Identify which cell holds the provided text, then report its (X, Y) central coordinate. 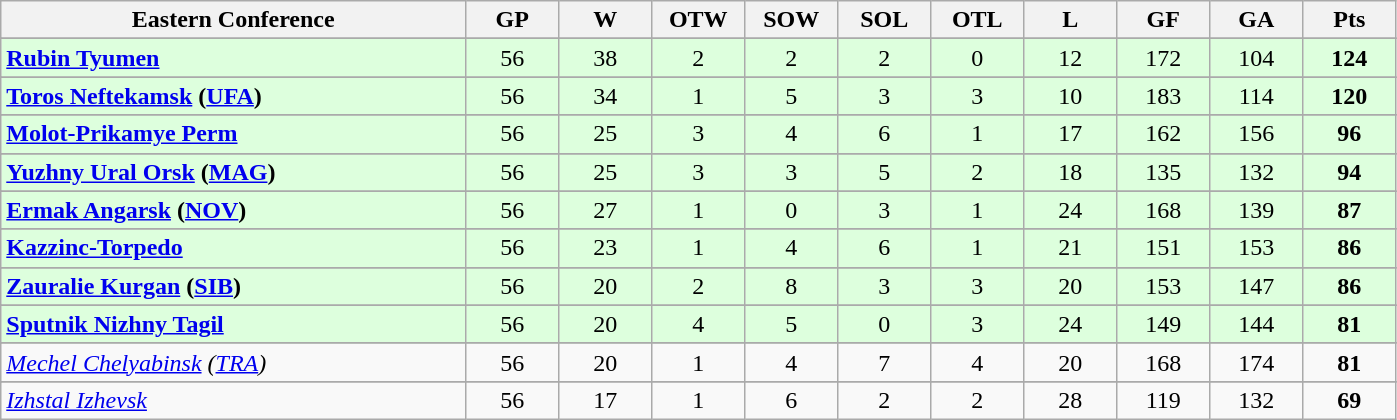
96 (1350, 134)
38 (606, 58)
162 (1164, 134)
Toros Neftekamsk (UFA) (234, 96)
172 (1164, 58)
GP (512, 20)
114 (1256, 96)
23 (606, 248)
27 (606, 210)
94 (1350, 172)
156 (1256, 134)
Molot-Prikamye Perm (234, 134)
OTW (698, 20)
Ermak Angarsk (NOV) (234, 210)
GA (1256, 20)
183 (1164, 96)
34 (606, 96)
87 (1350, 210)
Rubin Tyumen (234, 58)
SOW (792, 20)
18 (1070, 172)
120 (1350, 96)
Sputnik Nizhny Tagil (234, 324)
147 (1256, 286)
Yuzhny Ural Orsk (MAG) (234, 172)
21 (1070, 248)
7 (884, 362)
Mechel Chelyabinsk (TRA) (234, 362)
SOL (884, 20)
10 (1070, 96)
151 (1164, 248)
Izhstal Izhevsk (234, 400)
174 (1256, 362)
149 (1164, 324)
GF (1164, 20)
12 (1070, 58)
28 (1070, 400)
Eastern Conference (234, 20)
Zauralie Kurgan (SIB) (234, 286)
104 (1256, 58)
W (606, 20)
Kazzinc-Torpedo (234, 248)
144 (1256, 324)
119 (1164, 400)
8 (792, 286)
OTL (978, 20)
L (1070, 20)
Pts (1350, 20)
135 (1164, 172)
124 (1350, 58)
69 (1350, 400)
139 (1256, 210)
